Return [X, Y] of the center of cell containing provided text 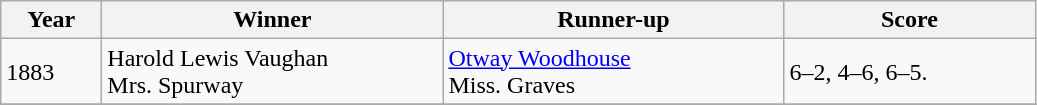
Score [910, 20]
Runner-up [614, 20]
Harold Lewis Vaughan Mrs. Spurway [272, 72]
Otway Woodhouse Miss. Graves [614, 72]
Winner [272, 20]
Year [52, 20]
1883 [52, 72]
6–2, 4–6, 6–5. [910, 72]
